Pinpoint the cell where the given text exists, returning its [X, Y] midpoint coordinate. 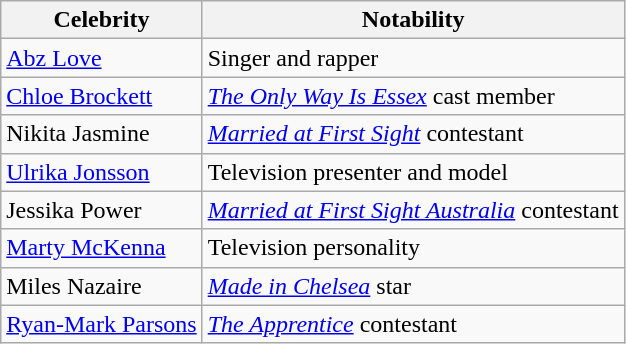
Notability [413, 20]
Ulrika Jonsson [102, 172]
The Only Way Is Essex cast member [413, 96]
Married at First Sight contestant [413, 134]
Television personality [413, 248]
Made in Chelsea star [413, 286]
Celebrity [102, 20]
Singer and rapper [413, 58]
Married at First Sight Australia contestant [413, 210]
Marty McKenna [102, 248]
Television presenter and model [413, 172]
Abz Love [102, 58]
Ryan-Mark Parsons [102, 324]
Jessika Power [102, 210]
The Apprentice contestant [413, 324]
Nikita Jasmine [102, 134]
Miles Nazaire [102, 286]
Chloe Brockett [102, 96]
